Output the (x, y) coordinate of the center of the cell containing the given text.  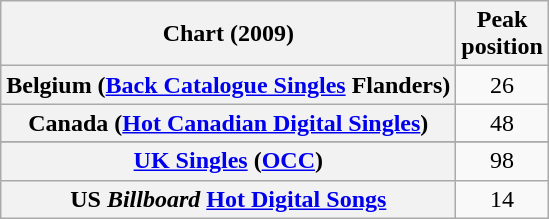
26 (502, 85)
Canada (Hot Canadian Digital Singles) (228, 123)
14 (502, 199)
Peakposition (502, 34)
UK Singles (OCC) (228, 161)
Chart (2009) (228, 34)
98 (502, 161)
Belgium (Back Catalogue Singles Flanders) (228, 85)
US Billboard Hot Digital Songs (228, 199)
48 (502, 123)
